Find where the given text appears and provide that cell's center as (X, Y) coordinate. 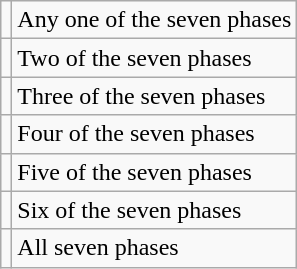
Three of the seven phases (154, 96)
All seven phases (154, 248)
Any one of the seven phases (154, 20)
Two of the seven phases (154, 58)
Four of the seven phases (154, 134)
Five of the seven phases (154, 172)
Six of the seven phases (154, 210)
